Return the (X, Y) coordinate for the center point of the cell that contains the specified text.  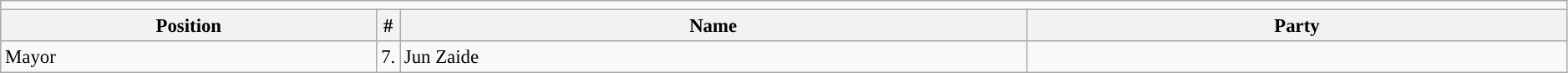
Name (713, 26)
Jun Zaide (713, 57)
Mayor (189, 57)
Party (1297, 26)
Position (189, 26)
7. (388, 57)
# (388, 26)
